From the cell containing the given text, extract its center point as (x, y) coordinate. 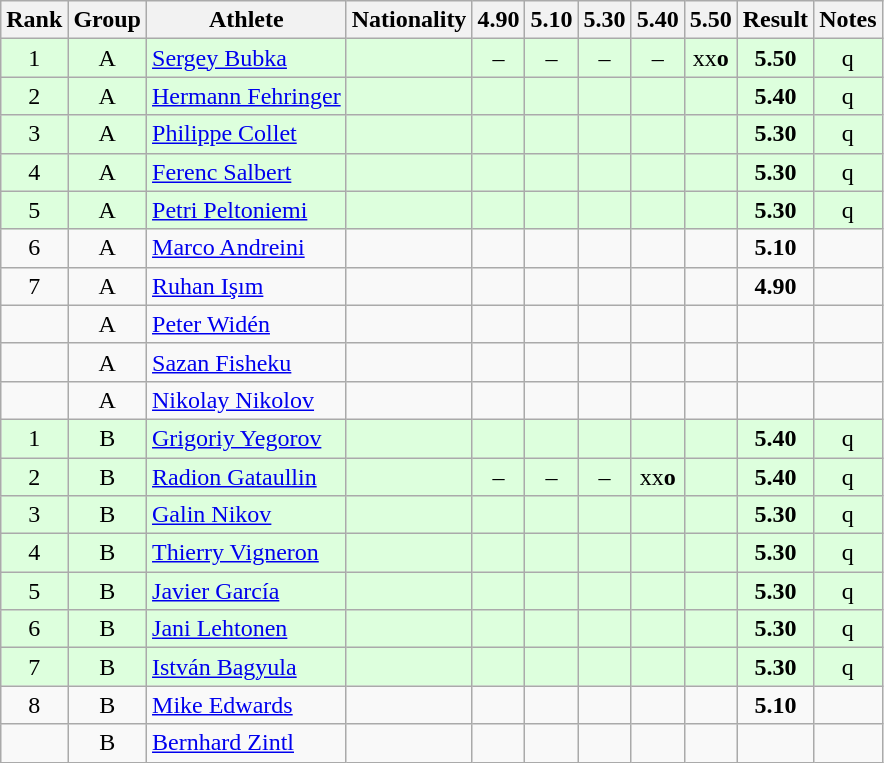
Marco Andreini (247, 248)
Grigoriy Yegorov (247, 438)
Hermann Fehringer (247, 96)
8 (34, 705)
Notes (848, 20)
Radion Gataullin (247, 477)
Petri Peltoniemi (247, 210)
Rank (34, 20)
Thierry Vigneron (247, 553)
Peter Widén (247, 324)
Result (775, 20)
Group (108, 20)
Athlete (247, 20)
Mike Edwards (247, 705)
Galin Nikov (247, 515)
Nationality (409, 20)
István Bagyula (247, 667)
Ferenc Salbert (247, 172)
Bernhard Zintl (247, 743)
Jani Lehtonen (247, 629)
Sazan Fisheku (247, 362)
Philippe Collet (247, 134)
Ruhan Işım (247, 286)
Javier García (247, 591)
Nikolay Nikolov (247, 400)
Sergey Bubka (247, 58)
